Return the [X, Y] coordinate for the center point of the cell that contains the specified text.  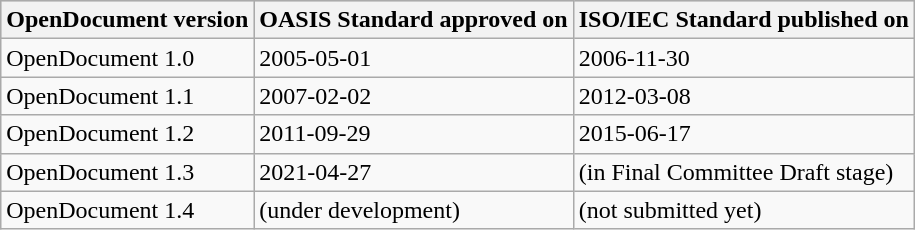
OpenDocument version [128, 20]
2005-05-01 [414, 58]
OpenDocument 1.4 [128, 210]
(under development) [414, 210]
2006-11-30 [744, 58]
OpenDocument 1.3 [128, 172]
2011-09-29 [414, 134]
2015-06-17 [744, 134]
2021-04-27 [414, 172]
OpenDocument 1.2 [128, 134]
ISO/IEC Standard published on [744, 20]
2007-02-02 [414, 96]
OpenDocument 1.0 [128, 58]
(in Final Committee Draft stage) [744, 172]
(not submitted yet) [744, 210]
2012-03-08 [744, 96]
OASIS Standard approved on [414, 20]
OpenDocument 1.1 [128, 96]
